For the text-containing cell, return its midpoint in [X, Y] coordinate format. 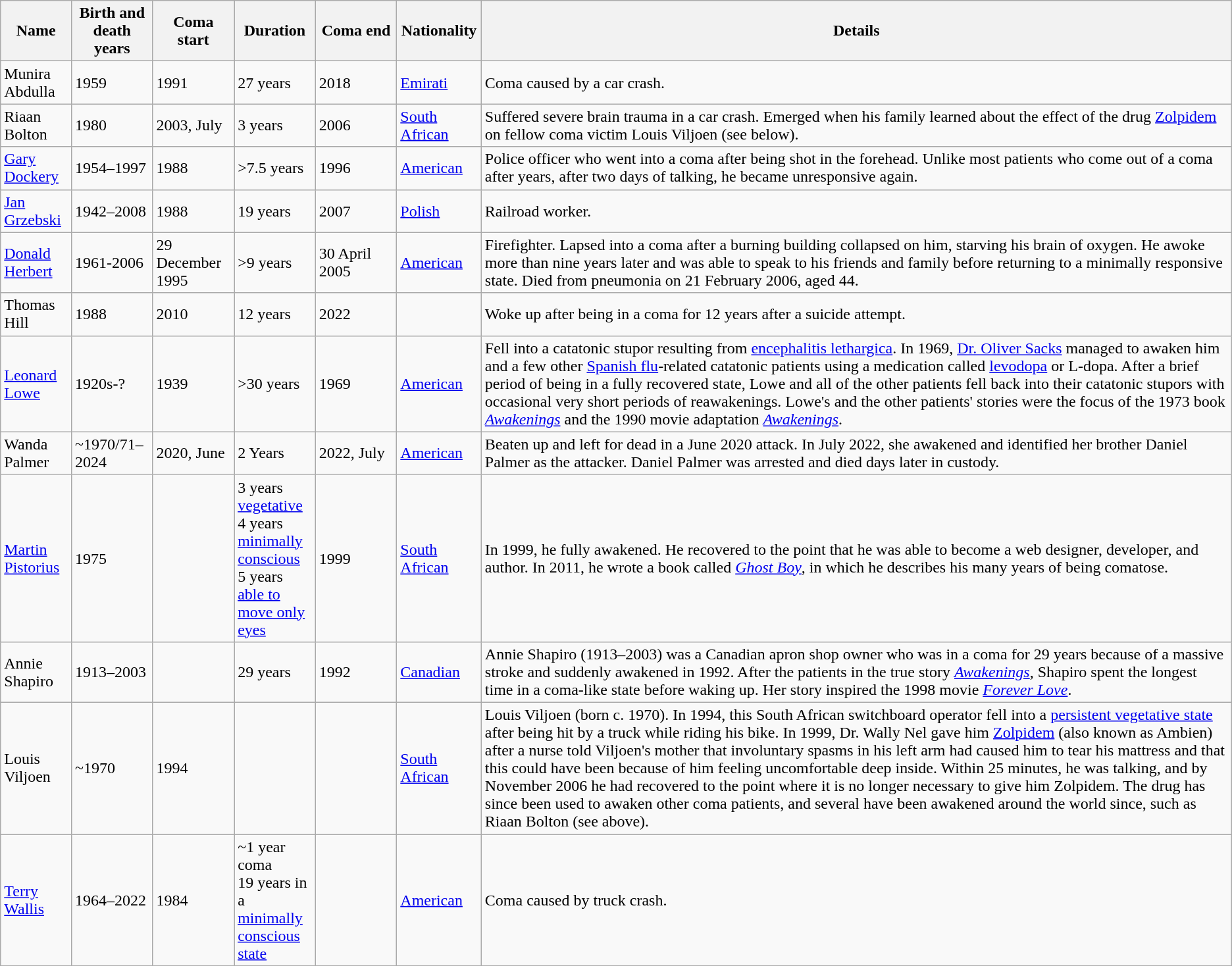
19 years [275, 211]
1954–1997 [113, 168]
1992 [356, 672]
1999 [356, 558]
29 years [275, 672]
2 Years [275, 453]
>9 years [275, 263]
Name [36, 31]
Thomas Hill [36, 315]
1984 [193, 900]
Martin Pistorius [36, 558]
1959 [113, 83]
Woke up after being in a coma for 12 years after a suicide attempt. [856, 315]
Coma end [356, 31]
~1970 [113, 768]
12 years [275, 315]
~1 year coma19 years in a minimally conscious state [275, 900]
Louis Viljoen [36, 768]
2003, July [193, 125]
Emirati [440, 83]
2007 [356, 211]
Donald Herbert [36, 263]
1969 [356, 384]
1913–2003 [113, 672]
Annie Shapiro [36, 672]
Coma caused by a car crash. [856, 83]
2020, June [193, 453]
>30 years [275, 384]
1939 [193, 384]
Terry Wallis [36, 900]
Leonard Lowe [36, 384]
Birth and death years [113, 31]
Wanda Palmer [36, 453]
Railroad worker. [856, 211]
1996 [356, 168]
Duration [275, 31]
1994 [193, 768]
2022, July [356, 453]
30 April 2005 [356, 263]
2010 [193, 315]
Details [856, 31]
Munira Abdulla [36, 83]
1920s-? [113, 384]
Canadian [440, 672]
1975 [113, 558]
27 years [275, 83]
1942–2008 [113, 211]
Polish [440, 211]
2006 [356, 125]
~1970/71–2024 [113, 453]
29 December 1995 [193, 263]
3 years [275, 125]
Nationality [440, 31]
1991 [193, 83]
Jan Grzebski [36, 211]
>7.5 years [275, 168]
1964–2022 [113, 900]
Coma caused by truck crash. [856, 900]
1961-2006 [113, 263]
2022 [356, 315]
Coma start [193, 31]
1980 [113, 125]
2018 [356, 83]
Gary Dockery [36, 168]
3 years vegetative4 years minimally conscious 5 years able to move only eyes [275, 558]
Riaan Bolton [36, 125]
